Locate the cell with the specified text and output its (x, y) center coordinate. 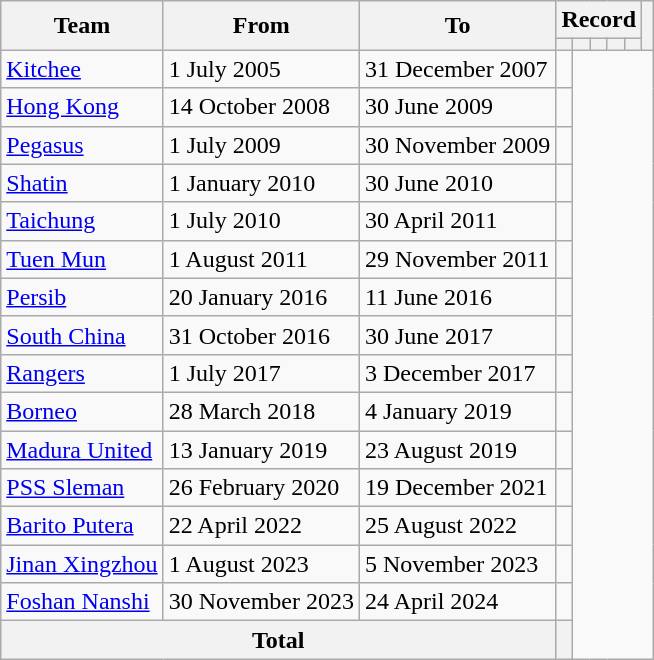
1 July 2005 (261, 69)
30 November 2023 (261, 602)
30 June 2009 (457, 107)
Foshan Nanshi (82, 602)
31 December 2007 (457, 69)
Team (82, 26)
5 November 2023 (457, 564)
Shatin (82, 183)
4 January 2019 (457, 411)
Rangers (82, 373)
PSS Sleman (82, 488)
3 December 2017 (457, 373)
30 April 2011 (457, 221)
1 August 2011 (261, 259)
Barito Putera (82, 526)
Tuen Mun (82, 259)
Pegasus (82, 145)
24 April 2024 (457, 602)
30 June 2010 (457, 183)
Taichung (82, 221)
1 August 2023 (261, 564)
26 February 2020 (261, 488)
Total (278, 640)
Madura United (82, 449)
14 October 2008 (261, 107)
Record (599, 20)
Kitchee (82, 69)
To (457, 26)
25 August 2022 (457, 526)
31 October 2016 (261, 335)
Persib (82, 297)
28 March 2018 (261, 411)
11 June 2016 (457, 297)
Hong Kong (82, 107)
Jinan Xingzhou (82, 564)
19 December 2021 (457, 488)
1 July 2010 (261, 221)
1 July 2017 (261, 373)
20 January 2016 (261, 297)
29 November 2011 (457, 259)
22 April 2022 (261, 526)
From (261, 26)
1 January 2010 (261, 183)
Borneo (82, 411)
30 June 2017 (457, 335)
South China (82, 335)
23 August 2019 (457, 449)
13 January 2019 (261, 449)
30 November 2009 (457, 145)
1 July 2009 (261, 145)
